Provide the (X, Y) coordinate of the cell's center where the given text is located.  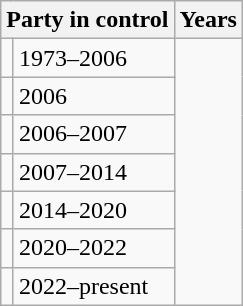
2007–2014 (94, 172)
2006–2007 (94, 134)
2014–2020 (94, 210)
Party in control (88, 20)
2006 (94, 96)
Years (208, 20)
1973–2006 (94, 58)
2022–present (94, 286)
2020–2022 (94, 248)
